For the text-containing cell, return its midpoint in (X, Y) coordinate format. 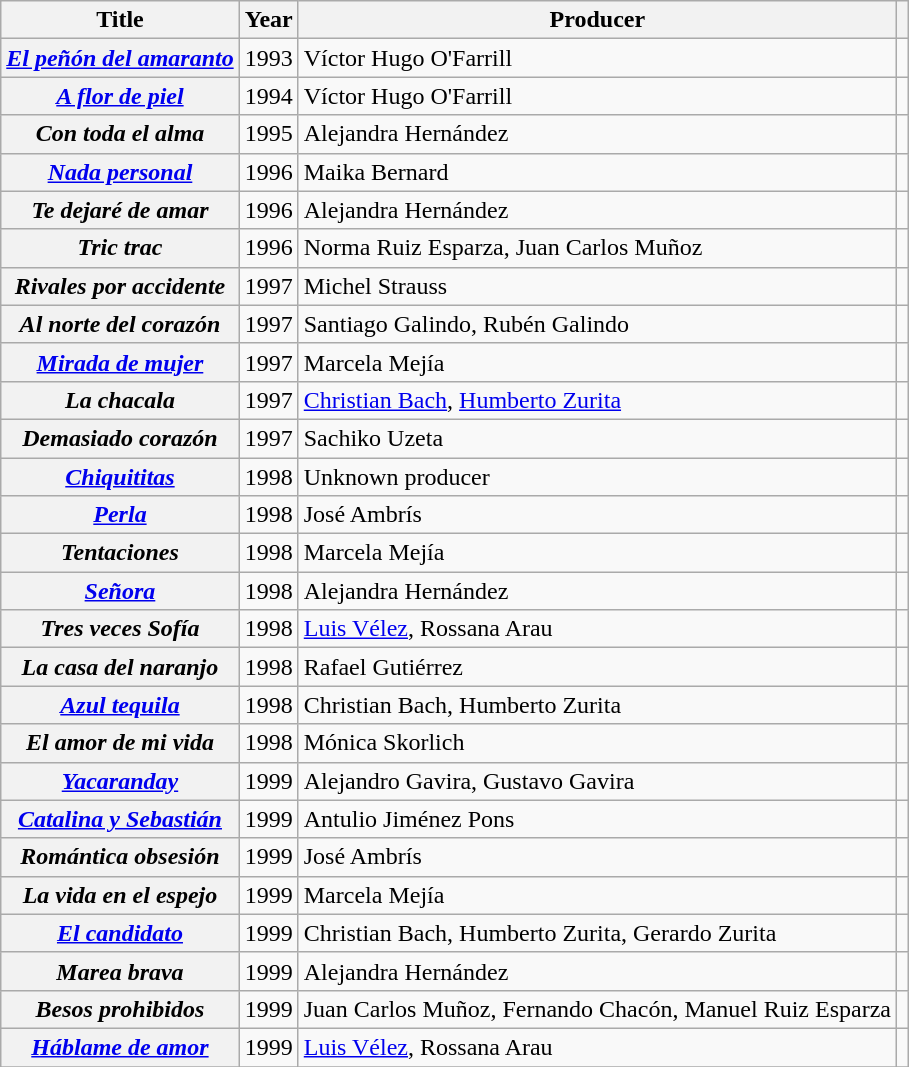
Tric trac (120, 248)
Al norte del corazón (120, 324)
1994 (268, 96)
Sachiko Uzeta (597, 438)
Year (268, 20)
Producer (597, 20)
A flor de piel (120, 96)
La casa del naranjo (120, 667)
Rafael Gutiérrez (597, 667)
Maika Bernard (597, 172)
Alejandro Gavira, Gustavo Gavira (597, 781)
Mirada de mujer (120, 362)
La chacala (120, 400)
Chiquititas (120, 477)
Marea brava (120, 971)
Santiago Galindo, Rubén Galindo (597, 324)
Señora (120, 591)
Romántica obsesión (120, 857)
Rivales por accidente (120, 286)
Christian Bach, Humberto Zurita, Gerardo Zurita (597, 933)
Mónica Skorlich (597, 743)
Catalina y Sebastián (120, 819)
El peñón del amaranto (120, 58)
Con toda el alma (120, 134)
1993 (268, 58)
Háblame de amor (120, 1047)
Tentaciones (120, 553)
Juan Carlos Muñoz, Fernando Chacón, Manuel Ruiz Esparza (597, 1009)
Yacaranday (120, 781)
Besos prohibidos (120, 1009)
Unknown producer (597, 477)
Antulio Jiménez Pons (597, 819)
Demasiado corazón (120, 438)
Tres veces Sofía (120, 629)
Perla (120, 515)
La vida en el espejo (120, 895)
El candidato (120, 933)
Te dejaré de amar (120, 210)
Azul tequila (120, 705)
Norma Ruiz Esparza, Juan Carlos Muñoz (597, 248)
El amor de mi vida (120, 743)
Nada personal (120, 172)
1995 (268, 134)
Michel Strauss (597, 286)
Title (120, 20)
